Search for the cell housing the specified text and yield its [x, y] center coordinate. 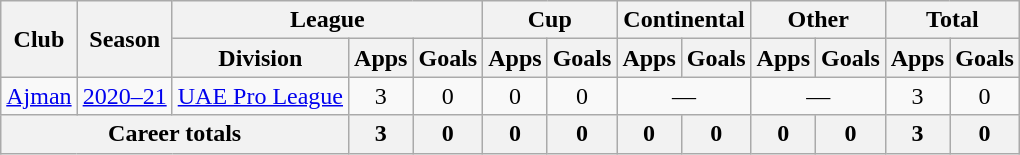
Club [39, 39]
Season [124, 39]
Continental [684, 20]
Ajman [39, 96]
League [328, 20]
Other [818, 20]
UAE Pro League [260, 96]
2020–21 [124, 96]
Cup [550, 20]
Division [260, 58]
Total [952, 20]
Career totals [175, 134]
